Return (x, y) of the center of cell containing provided text 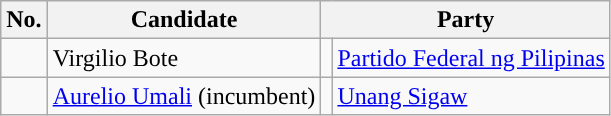
Unang Sigaw (471, 96)
Virgilio Bote (184, 58)
Aurelio Umali (incumbent) (184, 96)
Party (466, 20)
Candidate (184, 20)
No. (24, 20)
Partido Federal ng Pilipinas (471, 58)
